Output the (x, y) coordinate of the center of the cell containing the given text.  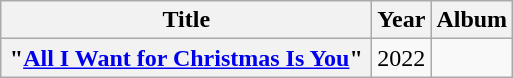
"All I Want for Christmas Is You" (186, 58)
2022 (402, 58)
Title (186, 20)
Year (402, 20)
Album (472, 20)
